Return the (x, y) coordinate for the center point of the cell that contains the specified text.  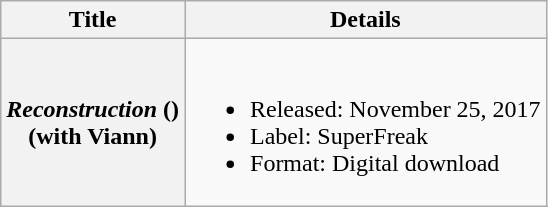
Reconstruction ()(with Viann) (93, 122)
Released: November 25, 2017Label: SuperFreakFormat: Digital download (365, 122)
Details (365, 20)
Title (93, 20)
